Extract the [X, Y] coordinate from the center of the cell holding the provided text.  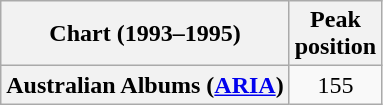
Chart (1993–1995) [145, 34]
155 [335, 85]
Australian Albums (ARIA) [145, 85]
Peakposition [335, 34]
